Identify which cell holds the provided text, then report its [x, y] central coordinate. 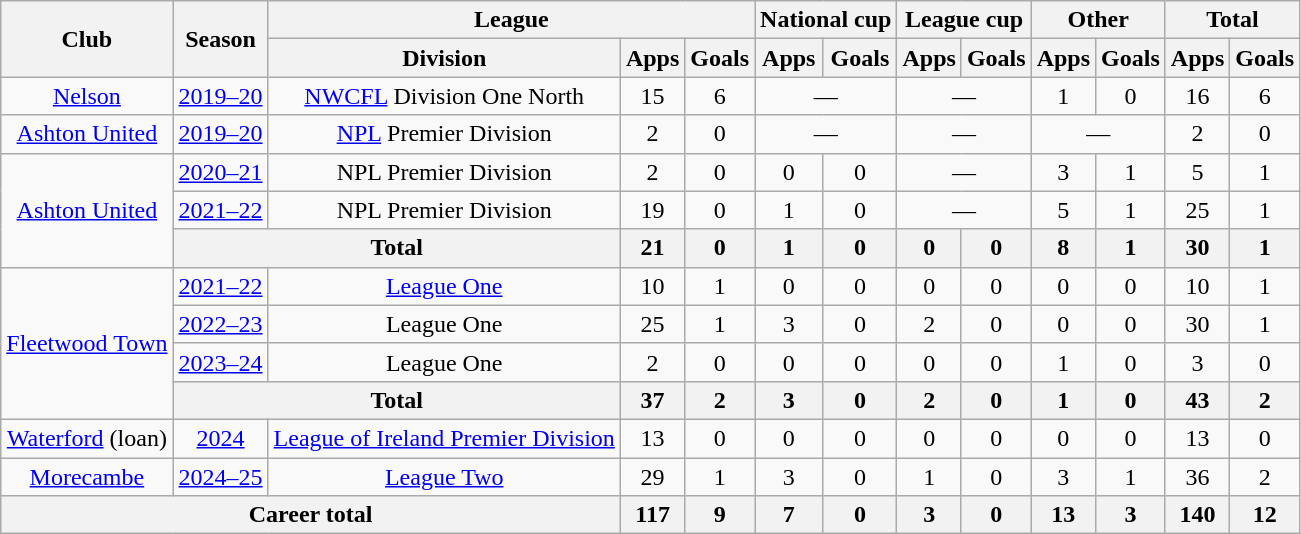
12 [1265, 515]
League cup [964, 20]
7 [789, 515]
2024–25 [220, 477]
16 [1197, 96]
2022–23 [220, 324]
37 [652, 400]
League Two [444, 477]
Nelson [87, 96]
9 [720, 515]
36 [1197, 477]
2024 [220, 438]
2023–24 [220, 362]
2020–21 [220, 172]
8 [1063, 248]
League of Ireland Premier Division [444, 438]
19 [652, 210]
117 [652, 515]
Club [87, 39]
Career total [311, 515]
Morecambe [87, 477]
Division [444, 58]
NWCFL Division One North [444, 96]
Other [1098, 20]
League [511, 20]
Waterford (loan) [87, 438]
National cup [826, 20]
Fleetwood Town [87, 343]
140 [1197, 515]
29 [652, 477]
21 [652, 248]
Season [220, 39]
43 [1197, 400]
15 [652, 96]
